Provide the [X, Y] coordinate of the cell's center where the given text is located.  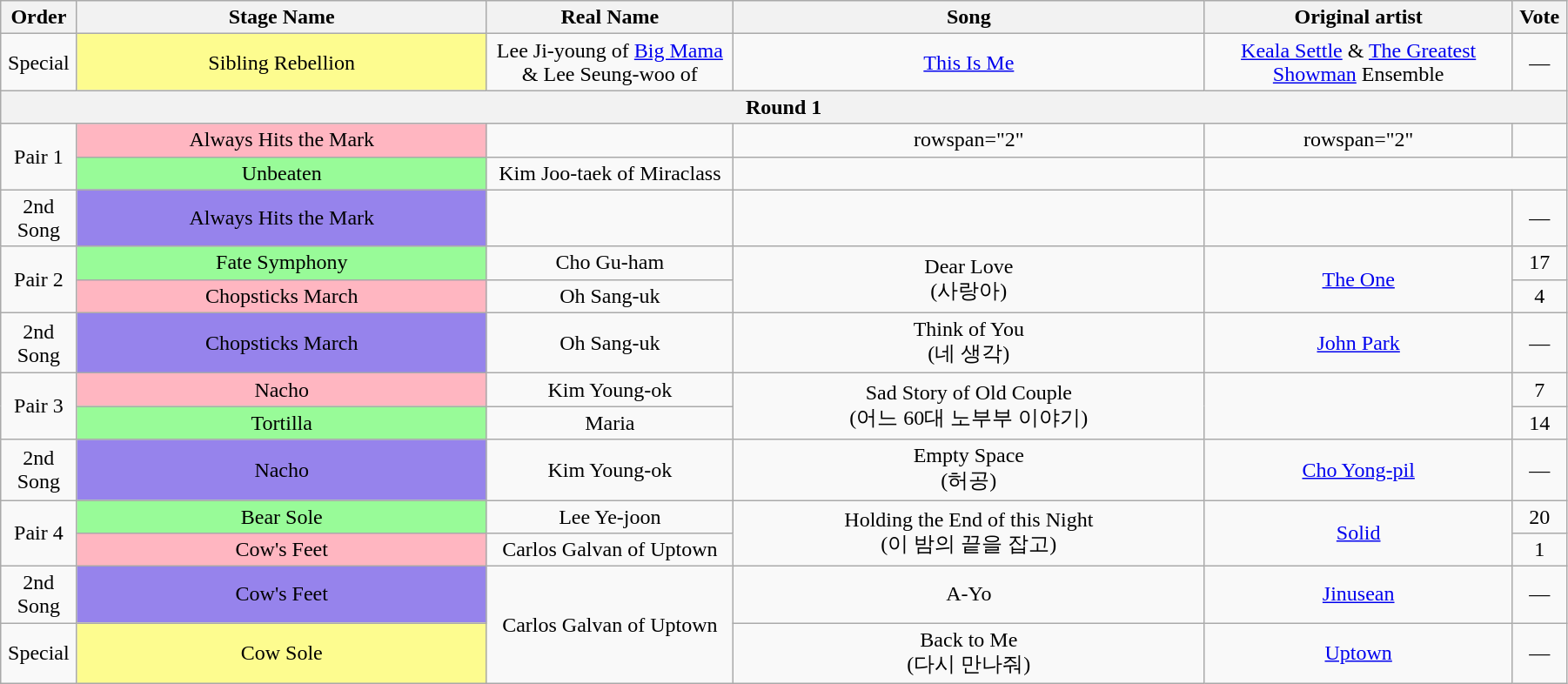
Sad Story of Old Couple(어느 60대 노부부 이야기) [968, 406]
Think of You(네 생각) [968, 343]
Sibling Rebellion [282, 63]
The One [1358, 279]
Song [968, 17]
Kim Joo-taek of Miraclass [609, 173]
Empty Space(허공) [968, 470]
Original artist [1358, 17]
Lee Ye-joon [609, 516]
Cho Yong-pil [1358, 470]
Vote [1539, 17]
7 [1539, 390]
John Park [1358, 343]
Solid [1358, 533]
Back to Me(다시 만나줘) [968, 654]
Holding the End of this Night(이 밤의 끝을 잡고) [968, 533]
1 [1539, 550]
Stage Name [282, 17]
This Is Me [968, 63]
Dear Love(사랑아) [968, 279]
Round 1 [784, 107]
Keala Settle & The Greatest Showman Ensemble [1358, 63]
Pair 4 [38, 533]
Tortilla [282, 423]
Real Name [609, 17]
Uptown [1358, 654]
Jinusean [1358, 595]
17 [1539, 263]
Order [38, 17]
Fate Symphony [282, 263]
Cho Gu-ham [609, 263]
4 [1539, 296]
Bear Sole [282, 516]
A-Yo [968, 595]
Unbeaten [282, 173]
Pair 2 [38, 279]
Cow Sole [282, 654]
14 [1539, 423]
Maria [609, 423]
Lee Ji-young of Big Mama & Lee Seung-woo of [609, 63]
20 [1539, 516]
Pair 3 [38, 406]
Pair 1 [38, 157]
